Detect which cell encompasses the target text, then output its [x, y] center coordinate. 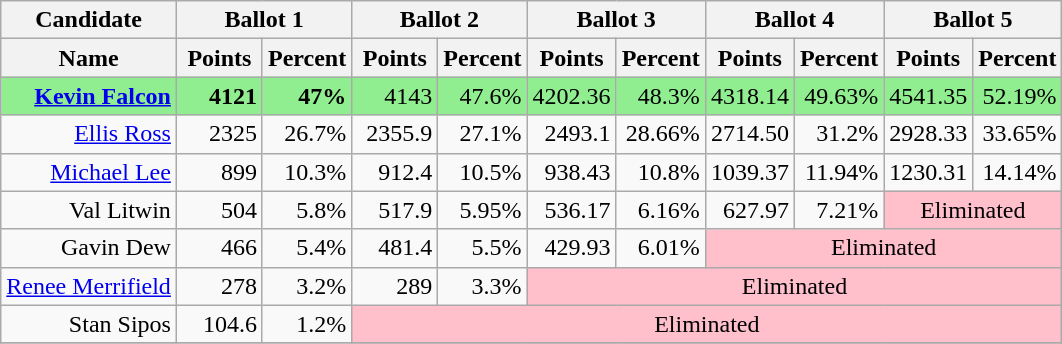
7.21% [838, 210]
33.65% [1018, 134]
2325 [219, 134]
278 [219, 286]
48.3% [660, 96]
504 [219, 210]
Renee Merrifield [89, 286]
899 [219, 172]
Michael Lee [89, 172]
429.93 [572, 248]
627.97 [750, 210]
5.95% [482, 210]
4541.35 [928, 96]
4202.36 [572, 96]
11.94% [838, 172]
52.19% [1018, 96]
Kevin Falcon [89, 96]
3.2% [306, 286]
4143 [395, 96]
10.8% [660, 172]
6.16% [660, 210]
5.5% [482, 248]
Ballot 1 [264, 20]
Ballot 4 [794, 20]
Stan Sipos [89, 324]
Ballot 3 [616, 20]
1230.31 [928, 172]
536.17 [572, 210]
4318.14 [750, 96]
2928.33 [928, 134]
517.9 [395, 210]
2493.1 [572, 134]
466 [219, 248]
Candidate [89, 20]
4121 [219, 96]
Name [89, 58]
481.4 [395, 248]
10.5% [482, 172]
912.4 [395, 172]
289 [395, 286]
47% [306, 96]
938.43 [572, 172]
1.2% [306, 324]
1039.37 [750, 172]
6.01% [660, 248]
Ballot 5 [973, 20]
Val Litwin [89, 210]
104.6 [219, 324]
2714.50 [750, 134]
26.7% [306, 134]
2355.9 [395, 134]
47.6% [482, 96]
Ballot 2 [440, 20]
5.8% [306, 210]
31.2% [838, 134]
Ellis Ross [89, 134]
10.3% [306, 172]
3.3% [482, 286]
49.63% [838, 96]
5.4% [306, 248]
27.1% [482, 134]
14.14% [1018, 172]
Gavin Dew [89, 248]
28.66% [660, 134]
